Scan for the cell matching the given text and deliver its [X, Y] coordinate at center. 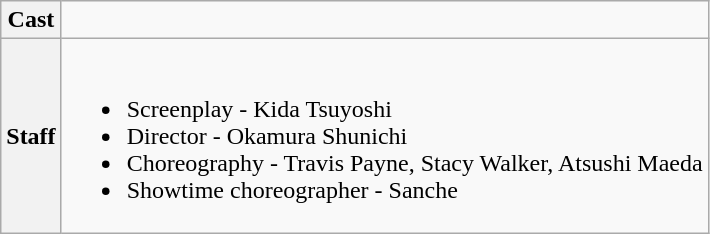
Staff [31, 136]
Cast [31, 20]
Screenplay - Kida TsuyoshiDirector - Okamura ShunichiChoreography - Travis Payne, Stacy Walker, Atsushi MaedaShowtime choreographer - Sanche [384, 136]
